Determine the [X, Y] coordinate at the center of the cell enclosing the given text.  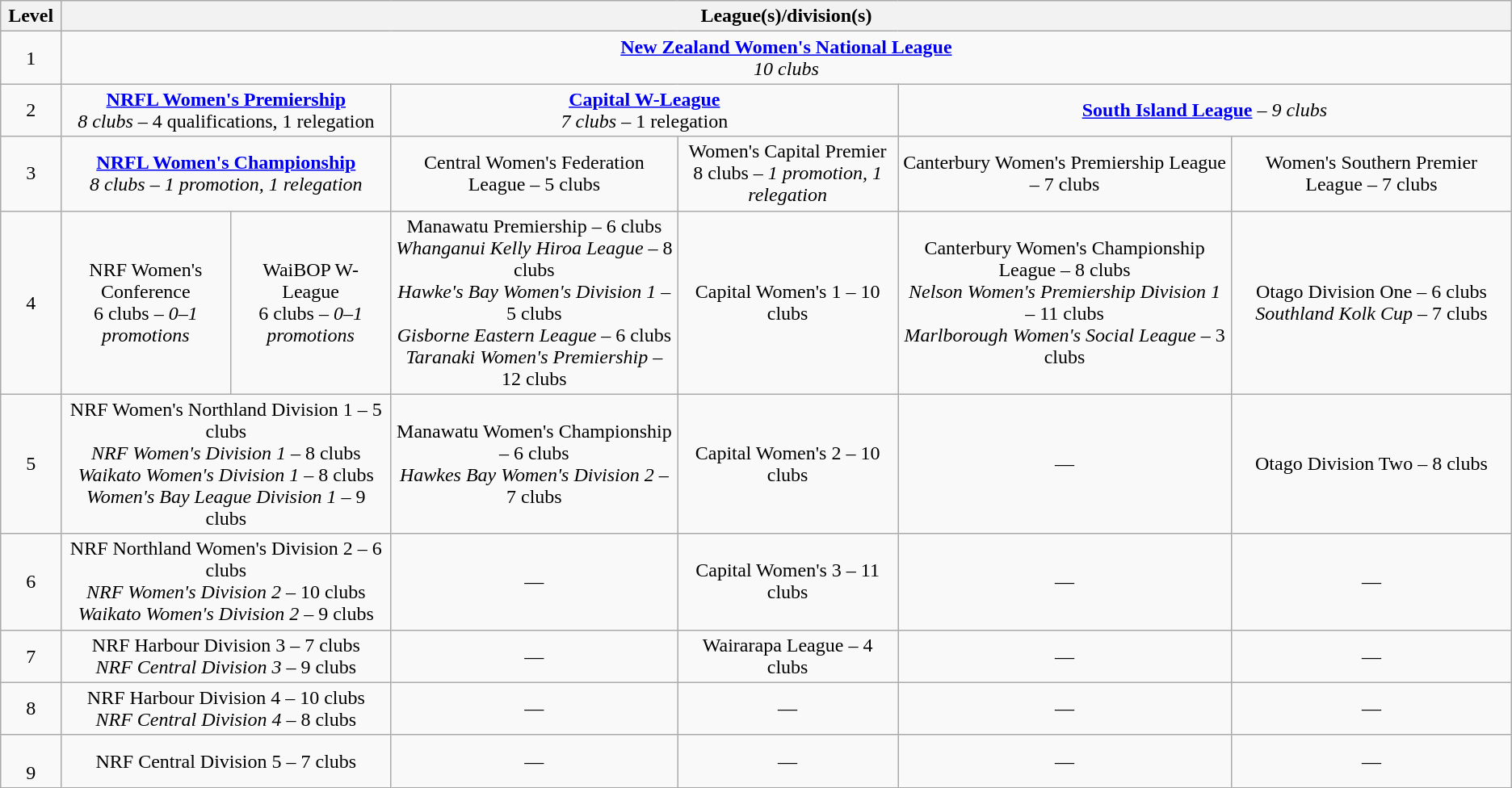
4 [31, 302]
Otago Division One – 6 clubsSouthland Kolk Cup – 7 clubs [1371, 302]
NRFL Women's Championship8 clubs – 1 promotion, 1 relegation [226, 174]
New Zealand Women's National League 10 clubs [787, 58]
Canterbury Women's Championship League – 8 clubsNelson Women's Premiership Division 1 – 11 clubsMarlborough Women's Social League – 3 clubs [1065, 302]
2 [31, 110]
Canterbury Women's Premiership League – 7 clubs [1065, 174]
9 [31, 761]
Capital Women's 3 – 11 clubs [788, 581]
1 [31, 58]
Women's Southern Premier League – 7 clubs [1371, 174]
WaiBOP W-League6 clubs – 0–1 promotions [310, 302]
Central Women's Federation League – 5 clubs [535, 174]
8 [31, 709]
Wairarapa League – 4 clubs [788, 656]
Capital Women's 1 – 10 clubs [788, 302]
3 [31, 174]
Manawatu Women's Championship – 6 clubsHawkes Bay Women's Division 2 – 7 clubs [535, 463]
Otago Division Two – 8 clubs [1371, 463]
Level [31, 16]
7 [31, 656]
League(s)/division(s) [787, 16]
NRF Women's Northland Division 1 – 5 clubsNRF Women's Division 1 – 8 clubsWaikato Women's Division 1 – 8 clubsWomen's Bay League Division 1 – 9 clubs [226, 463]
Women's Capital Premier8 clubs – 1 promotion, 1 relegation [788, 174]
South Island League – 9 clubs [1205, 110]
NRF Harbour Division 4 – 10 clubsNRF Central Division 4 – 8 clubs [226, 709]
NRF Women's Conference6 clubs – 0–1 promotions [146, 302]
NRF Central Division 5 – 7 clubs [226, 761]
NRF Harbour Division 3 – 7 clubsNRF Central Division 3 – 9 clubs [226, 656]
5 [31, 463]
Capital Women's 2 – 10 clubs [788, 463]
NRF Northland Women's Division 2 – 6 clubsNRF Women's Division 2 – 10 clubsWaikato Women's Division 2 – 9 clubs [226, 581]
NRFL Women's Premiership8 clubs – 4 qualifications, 1 relegation [226, 110]
Capital W-League7 clubs – 1 relegation [645, 110]
6 [31, 581]
